Identify which cell holds the provided text, then report its (x, y) central coordinate. 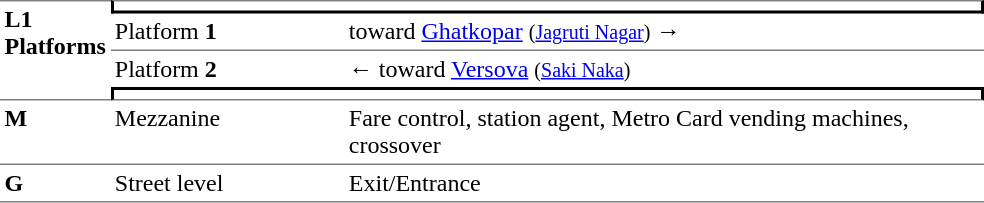
Street level (227, 184)
L1Platforms (55, 50)
Platform 2 (227, 69)
Platform 1 (227, 33)
Fare control, station agent, Metro Card vending machines, crossover (664, 132)
Mezzanine (227, 132)
G (55, 184)
toward Ghatkopar (Jagruti Nagar) → (664, 33)
Exit/Entrance (664, 184)
← toward Versova (Saki Naka) (664, 69)
M (55, 132)
